Extract the [X, Y] coordinate from the center of the cell holding the provided text.  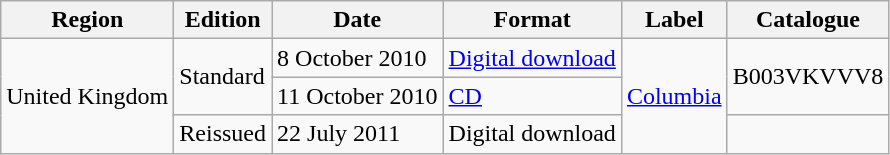
Reissued [223, 134]
Standard [223, 77]
8 October 2010 [358, 58]
Region [88, 20]
United Kingdom [88, 96]
B003VKVVV8 [808, 77]
22 July 2011 [358, 134]
Columbia [674, 96]
Label [674, 20]
Catalogue [808, 20]
Date [358, 20]
Edition [223, 20]
Format [532, 20]
11 October 2010 [358, 96]
CD [532, 96]
